Capture the cell that displays the provided text and extract its [x, y] central coordinate. 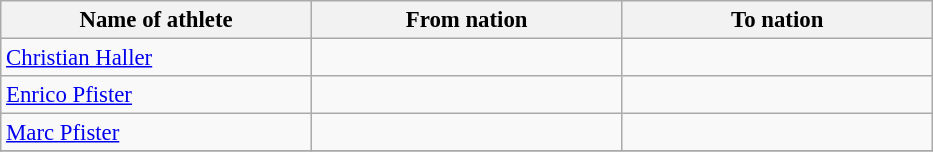
Name of athlete [156, 20]
Christian Haller [156, 58]
Marc Pfister [156, 133]
From nation [466, 20]
Enrico Pfister [156, 95]
To nation [778, 20]
